Scan for the cell matching the given text and deliver its [x, y] coordinate at center. 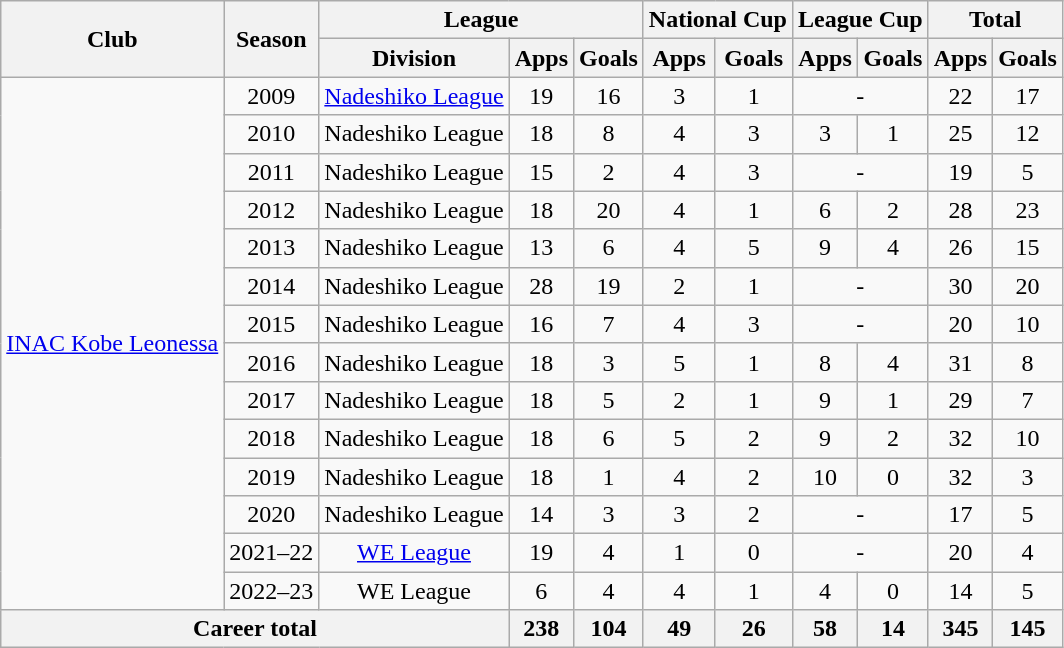
238 [541, 629]
Total [995, 20]
104 [609, 629]
2020 [272, 515]
Career total [255, 629]
13 [541, 248]
National Cup [718, 20]
Club [112, 39]
30 [960, 286]
29 [960, 400]
2011 [272, 172]
58 [824, 629]
2009 [272, 96]
2015 [272, 324]
2017 [272, 400]
2018 [272, 438]
25 [960, 134]
Division [414, 58]
49 [679, 629]
2019 [272, 477]
2013 [272, 248]
Season [272, 39]
2014 [272, 286]
23 [1028, 210]
2016 [272, 362]
2022–23 [272, 591]
INAC Kobe Leonessa [112, 344]
12 [1028, 134]
2012 [272, 210]
345 [960, 629]
League Cup [860, 20]
League [482, 20]
2021–22 [272, 553]
2010 [272, 134]
22 [960, 96]
145 [1028, 629]
31 [960, 362]
